Provide the [x, y] coordinate of the cell's center where the given text is located.  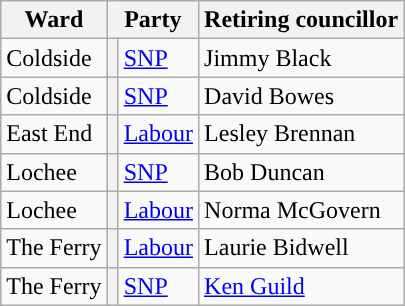
David Bowes [302, 96]
Party [152, 20]
Bob Duncan [302, 172]
Ken Guild [302, 286]
Laurie Bidwell [302, 248]
Lesley Brennan [302, 134]
Retiring councillor [302, 20]
Ward [54, 20]
Jimmy Black [302, 58]
East End [54, 134]
Norma McGovern [302, 210]
